Return [x, y] of the center of cell containing provided text 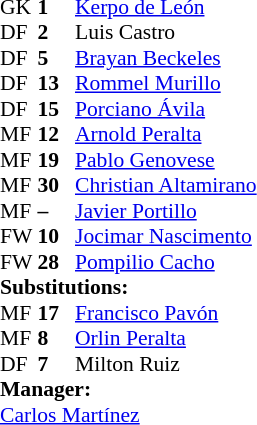
5 [57, 58]
Javier Portillo [166, 211]
Brayan Beckeles [166, 58]
Milton Ruiz [166, 364]
Jocimar Nascimento [166, 237]
19 [57, 160]
Pompilio Cacho [166, 262]
Arnold Peralta [166, 135]
2 [57, 33]
Substitutions: [128, 287]
12 [57, 135]
7 [57, 364]
Pablo Genovese [166, 160]
13 [57, 83]
Rommel Murillo [166, 83]
15 [57, 109]
Orlin Peralta [166, 339]
Christian Altamirano [166, 185]
8 [57, 339]
28 [57, 262]
– [57, 211]
Luis Castro [166, 33]
Porciano Ávila [166, 109]
10 [57, 237]
Francisco Pavón [166, 313]
30 [57, 185]
Manager: [128, 389]
17 [57, 313]
